Locate the cell with the specified text and output its [x, y] center coordinate. 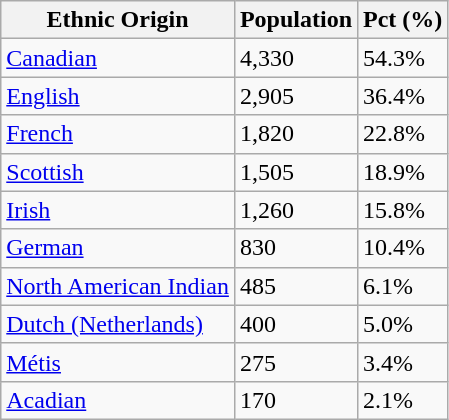
3.4% [403, 362]
485 [296, 286]
36.4% [403, 96]
1,260 [296, 210]
400 [296, 324]
Acadian [118, 400]
5.0% [403, 324]
54.3% [403, 58]
Dutch (Netherlands) [118, 324]
18.9% [403, 172]
Pct (%) [403, 20]
170 [296, 400]
Métis [118, 362]
2,905 [296, 96]
4,330 [296, 58]
Irish [118, 210]
1,505 [296, 172]
22.8% [403, 134]
French [118, 134]
830 [296, 248]
Ethnic Origin [118, 20]
North American Indian [118, 286]
10.4% [403, 248]
15.8% [403, 210]
German [118, 248]
6.1% [403, 286]
2.1% [403, 400]
Canadian [118, 58]
Scottish [118, 172]
275 [296, 362]
Population [296, 20]
English [118, 96]
1,820 [296, 134]
